Find where the given text appears and provide that cell's center as [X, Y] coordinate. 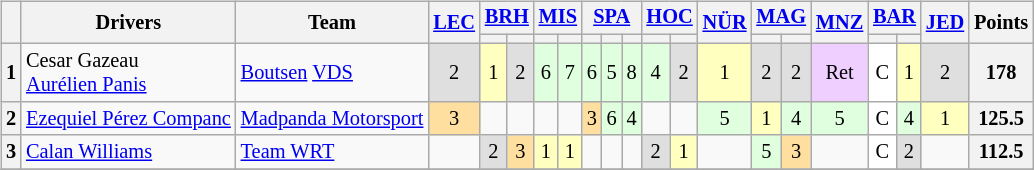
BRH [507, 18]
SPA [612, 18]
MNZ [840, 22]
Cesar Gazeau Aurélien Panis [128, 73]
Team WRT [332, 152]
Ezequiel Pérez Companc [128, 119]
Ret [840, 73]
Boutsen VDS [332, 73]
HOC [669, 18]
Calan Williams [128, 152]
Team [332, 22]
178 [1001, 73]
Madpanda Motorsport [332, 119]
Drivers [128, 22]
LEC [454, 22]
BAR [894, 18]
MAG [781, 18]
NÜR [725, 22]
MIS [558, 18]
7 [570, 73]
112.5 [1001, 152]
Points [1001, 22]
JED [945, 22]
125.5 [1001, 119]
8 [632, 73]
